For the text-containing cell, return its midpoint in [X, Y] coordinate format. 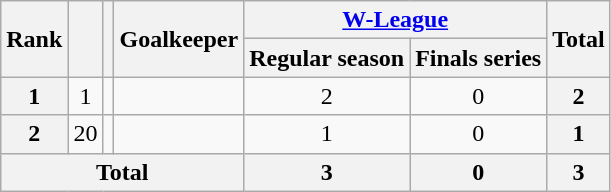
Regular season [327, 58]
Rank [34, 39]
W-League [396, 20]
20 [86, 134]
Finals series [478, 58]
Goalkeeper [179, 39]
